Return the [x, y] coordinate for the center point of the cell that contains the specified text.  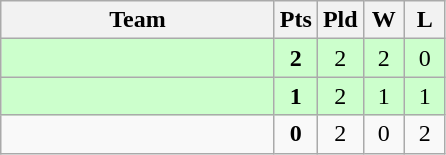
W [384, 20]
Pts [296, 20]
L [424, 20]
Team [138, 20]
Pld [340, 20]
